Pinpoint the cell where the given text exists, returning its [X, Y] midpoint coordinate. 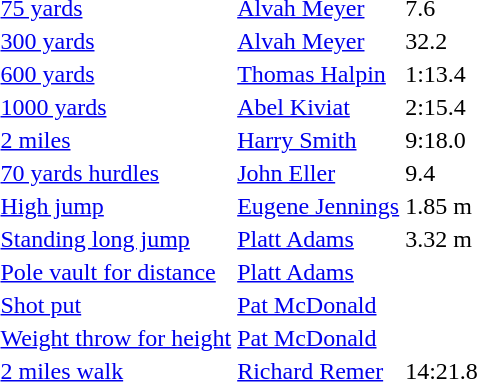
Alvah Meyer [318, 41]
Abel Kiviat [318, 107]
Harry Smith [318, 140]
Thomas Halpin [318, 74]
Eugene Jennings [318, 206]
John Eller [318, 173]
